Capture the cell that displays the provided text and extract its (x, y) central coordinate. 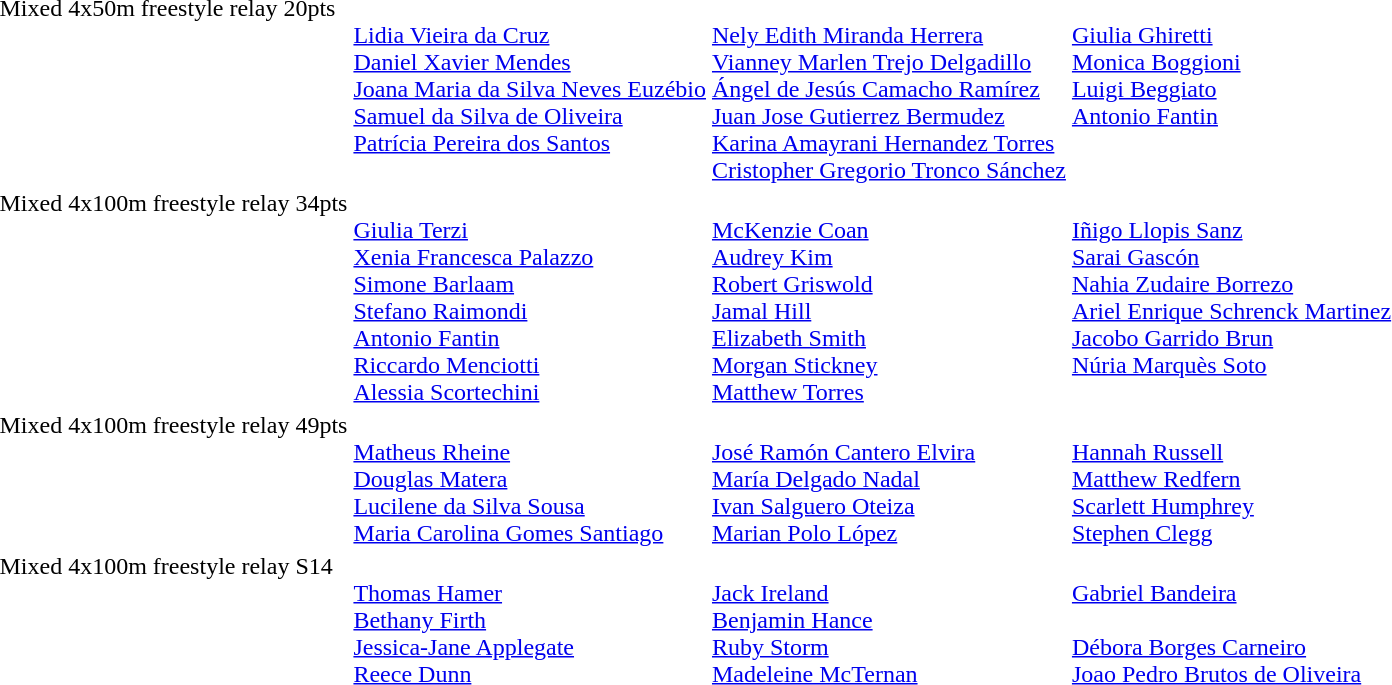
José Ramón Cantero ElviraMaría Delgado NadalIvan Salguero OteizaMarian Polo López (888, 479)
Iñigo Llopis SanzSarai GascónNahia Zudaire BorrezoAriel Enrique Schrenck MartinezJacobo Garrido BrunNúria Marquès Soto (1231, 298)
Giulia TerziXenia Francesca PalazzoSimone BarlaamStefano RaimondiAntonio FantinRiccardo MenciottiAlessia Scortechini (530, 298)
Hannah RussellMatthew RedfernScarlett HumphreyStephen Clegg (1231, 479)
McKenzie CoanAudrey KimRobert GriswoldJamal HillElizabeth SmithMorgan StickneyMatthew Torres (888, 298)
Matheus RheineDouglas MateraLucilene da Silva SousaMaria Carolina Gomes Santiago (530, 479)
